Pinpoint the cell where the given text exists, returning its (X, Y) midpoint coordinate. 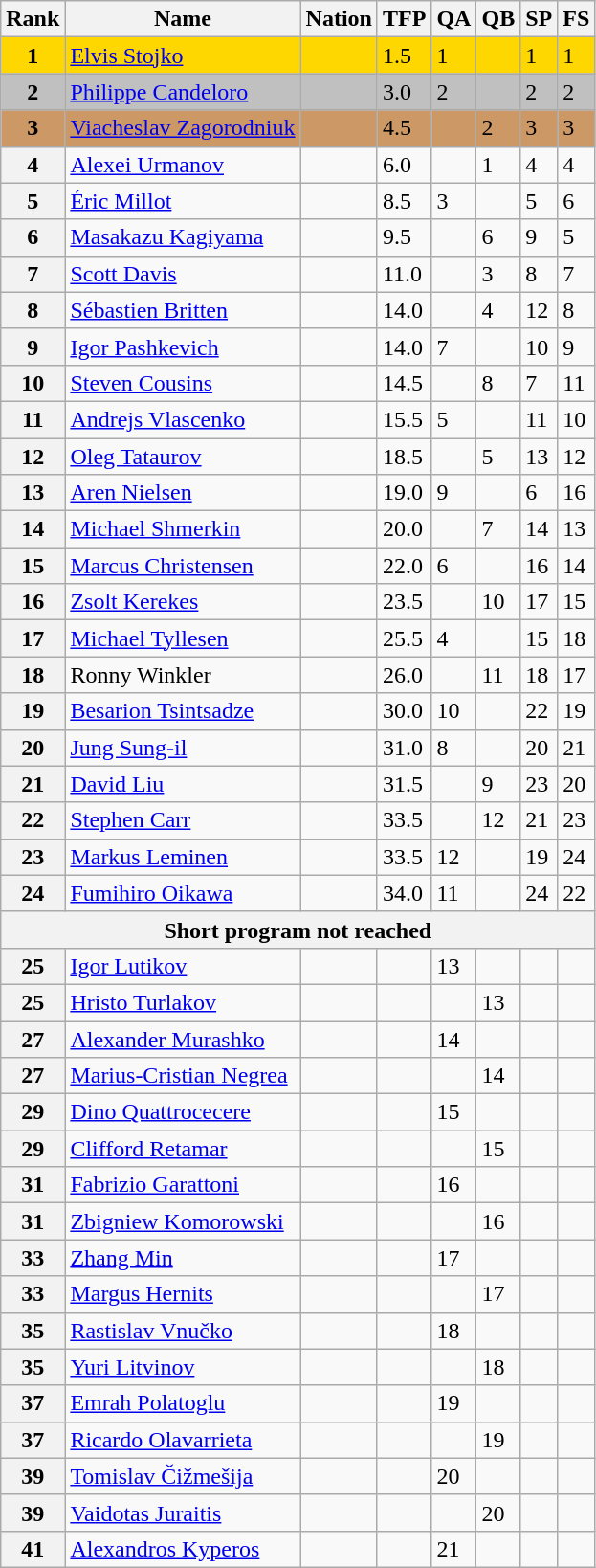
Alexei Urmanov (183, 165)
Clifford Retamar (183, 1149)
Igor Pashkevich (183, 347)
Viacheslav Zagorodniuk (183, 128)
SP (540, 19)
8.5 (404, 201)
TFP (404, 19)
Name (183, 19)
Hristo Turlakov (183, 1002)
Éric Millot (183, 201)
Zsolt Kerekes (183, 602)
Alexandros Kyperos (183, 1549)
Emrah Polatoglu (183, 1403)
Stephen Carr (183, 820)
Ricardo Olavarrieta (183, 1440)
QB (498, 19)
Masakazu Kagiyama (183, 237)
3.0 (404, 92)
31.0 (404, 748)
Igor Lutikov (183, 966)
Fabrizio Garattoni (183, 1185)
Marius-Cristian Negrea (183, 1076)
Sébastien Britten (183, 310)
11.0 (404, 274)
Michael Shmerkin (183, 529)
Aren Nielsen (183, 493)
Jung Sung-il (183, 748)
31.5 (404, 784)
Andrejs Vlascenko (183, 419)
19.0 (404, 493)
15.5 (404, 419)
Vaidotas Juraitis (183, 1512)
22.0 (404, 566)
Elvis Stojko (183, 56)
23.5 (404, 602)
20.0 (404, 529)
34.0 (404, 893)
Nation (339, 19)
Yuri Litvinov (183, 1367)
Zbigniew Komorowski (183, 1221)
Oleg Tataurov (183, 457)
14.5 (404, 383)
Marcus Christensen (183, 566)
Steven Cousins (183, 383)
Dino Quattrocecere (183, 1112)
18.5 (404, 457)
Tomislav Čižmešija (183, 1476)
Markus Leminen (183, 857)
Philippe Candeloro (183, 92)
41 (33, 1549)
Michael Tyllesen (183, 638)
QA (453, 19)
FS (576, 19)
1.5 (404, 56)
Scott Davis (183, 274)
Alexander Murashko (183, 1039)
Rank (33, 19)
6.0 (404, 165)
Fumihiro Oikawa (183, 893)
30.0 (404, 711)
4.5 (404, 128)
Ronny Winkler (183, 675)
26.0 (404, 675)
Besarion Tsintsadze (183, 711)
25.5 (404, 638)
David Liu (183, 784)
Margus Hernits (183, 1294)
Rastislav Vnučko (183, 1331)
Short program not reached (298, 930)
9.5 (404, 237)
Zhang Min (183, 1258)
